From the cell containing the given text, extract its center point as (x, y) coordinate. 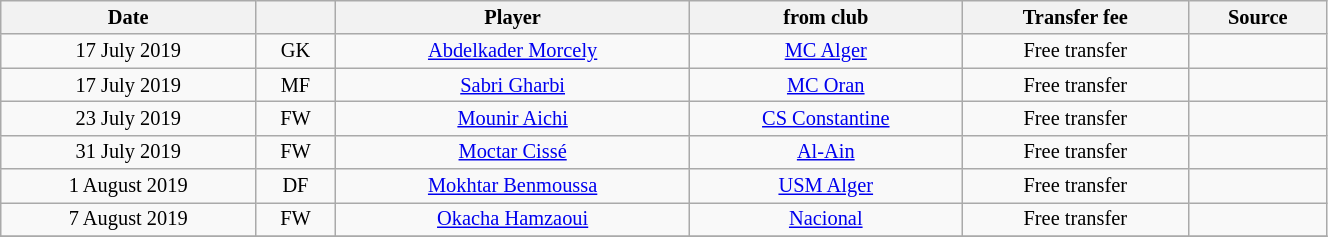
1 August 2019 (128, 186)
CS Constantine (826, 118)
Transfer fee (1076, 17)
Okacha Hamzaoui (512, 219)
Nacional (826, 219)
23 July 2019 (128, 118)
USM Alger (826, 186)
Player (512, 17)
MF (296, 85)
Mounir Aichi (512, 118)
Sabri Gharbi (512, 85)
from club (826, 17)
DF (296, 186)
Source (1258, 17)
31 July 2019 (128, 152)
MC Alger (826, 51)
MC Oran (826, 85)
7 August 2019 (128, 219)
Date (128, 17)
Moctar Cissé (512, 152)
Abdelkader Morcely (512, 51)
GK (296, 51)
Mokhtar Benmoussa (512, 186)
Al-Ain (826, 152)
